For the text-containing cell, return its midpoint in (X, Y) coordinate format. 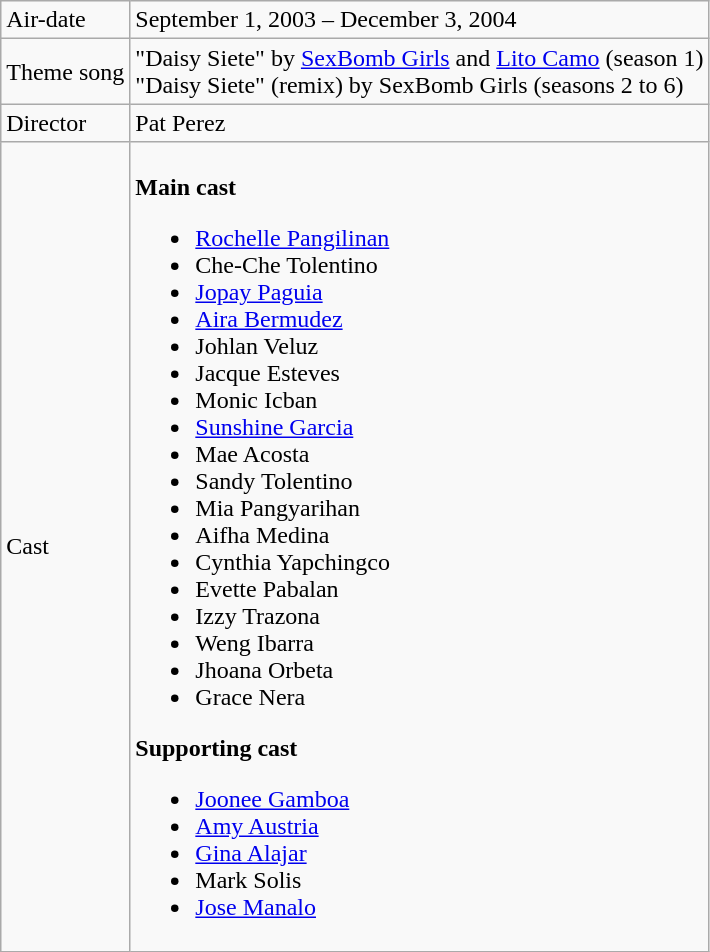
Air-date (66, 20)
Theme song (66, 72)
Director (66, 123)
Pat Perez (420, 123)
September 1, 2003 – December 3, 2004 (420, 20)
"Daisy Siete" by SexBomb Girls and Lito Camo (season 1) "Daisy Siete" (remix) by SexBomb Girls (seasons 2 to 6) (420, 72)
Cast (66, 546)
